Determine the [x, y] coordinate at the center of the cell enclosing the given text.  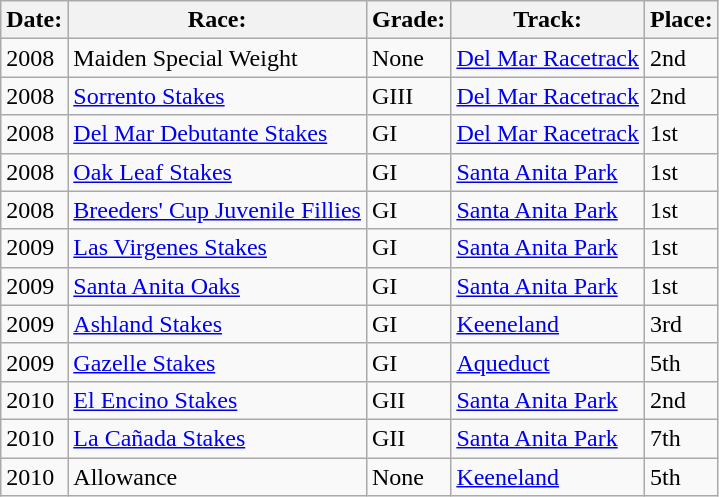
Oak Leaf Stakes [218, 172]
Grade: [408, 20]
Gazelle Stakes [218, 362]
Place: [681, 20]
Date: [34, 20]
7th [681, 438]
Aqueduct [548, 362]
Allowance [218, 477]
Sorrento Stakes [218, 96]
Santa Anita Oaks [218, 286]
Breeders' Cup Juvenile Fillies [218, 210]
GIII [408, 96]
Ashland Stakes [218, 324]
La Cañada Stakes [218, 438]
Del Mar Debutante Stakes [218, 134]
El Encino Stakes [218, 400]
Las Virgenes Stakes [218, 248]
3rd [681, 324]
Track: [548, 20]
Race: [218, 20]
Maiden Special Weight [218, 58]
